Return [x, y] of the center of cell containing provided text 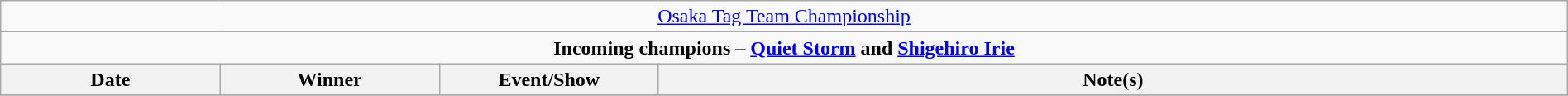
Winner [329, 79]
Note(s) [1113, 79]
Event/Show [549, 79]
Osaka Tag Team Championship [784, 17]
Date [111, 79]
Incoming champions – Quiet Storm and Shigehiro Irie [784, 48]
